Locate the cell with the specified text and output its [X, Y] center coordinate. 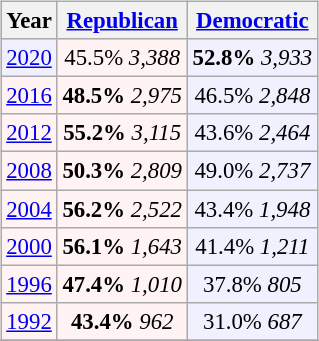
Year [29, 21]
2008 [29, 171]
47.4% 1,010 [122, 284]
55.2% 3,115 [122, 133]
2020 [29, 58]
1996 [29, 284]
Democratic [252, 21]
43.4% 1,948 [252, 209]
2012 [29, 133]
37.8% 805 [252, 284]
1992 [29, 321]
43.4% 962 [122, 321]
52.8% 3,933 [252, 58]
45.5% 3,388 [122, 58]
2004 [29, 209]
Republican [122, 21]
56.1% 1,643 [122, 246]
50.3% 2,809 [122, 171]
56.2% 2,522 [122, 209]
43.6% 2,464 [252, 133]
2016 [29, 96]
41.4% 1,211 [252, 246]
46.5% 2,848 [252, 96]
48.5% 2,975 [122, 96]
2000 [29, 246]
49.0% 2,737 [252, 171]
31.0% 687 [252, 321]
